Provide the (X, Y) coordinate of the cell's center where the given text is located.  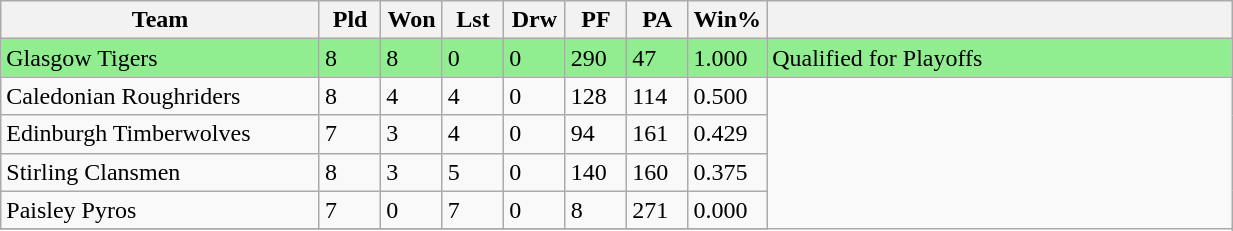
160 (658, 172)
140 (596, 172)
Drw (534, 20)
Paisley Pyros (160, 210)
Qualified for Playoffs (1000, 58)
0.429 (728, 134)
Win% (728, 20)
161 (658, 134)
PA (658, 20)
PF (596, 20)
0.375 (728, 172)
114 (658, 96)
271 (658, 210)
128 (596, 96)
Team (160, 20)
94 (596, 134)
Pld (350, 20)
Stirling Clansmen (160, 172)
1.000 (728, 58)
47 (658, 58)
0.000 (728, 210)
Lst (472, 20)
Caledonian Roughriders (160, 96)
5 (472, 172)
Edinburgh Timberwolves (160, 134)
Won (412, 20)
290 (596, 58)
Glasgow Tigers (160, 58)
0.500 (728, 96)
